Find where the given text appears and provide that cell's center as (x, y) coordinate. 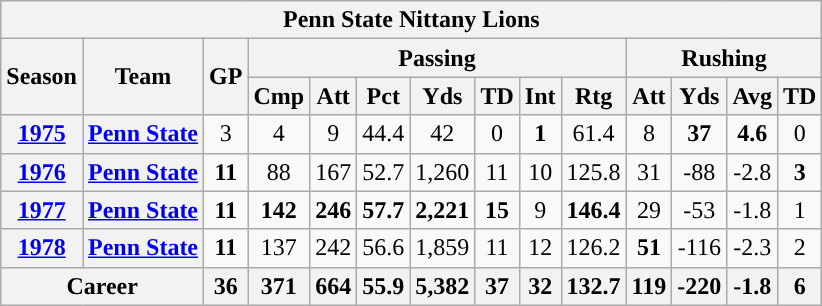
6 (800, 286)
119 (649, 286)
1977 (42, 210)
167 (334, 172)
55.9 (384, 286)
1978 (42, 248)
Passing (437, 58)
8 (649, 134)
246 (334, 210)
1,260 (442, 172)
125.8 (594, 172)
-220 (700, 286)
44.4 (384, 134)
51 (649, 248)
56.6 (384, 248)
-116 (700, 248)
Rtg (594, 96)
Penn State Nittany Lions (412, 20)
4 (279, 134)
137 (279, 248)
31 (649, 172)
88 (279, 172)
61.4 (594, 134)
142 (279, 210)
1975 (42, 134)
42 (442, 134)
-2.3 (752, 248)
242 (334, 248)
32 (540, 286)
GP (226, 77)
146.4 (594, 210)
57.7 (384, 210)
Avg (752, 96)
2,221 (442, 210)
371 (279, 286)
664 (334, 286)
-88 (700, 172)
36 (226, 286)
4.6 (752, 134)
5,382 (442, 286)
Team (142, 77)
Cmp (279, 96)
15 (497, 210)
52.7 (384, 172)
132.7 (594, 286)
Rushing (724, 58)
126.2 (594, 248)
-2.8 (752, 172)
1976 (42, 172)
-53 (700, 210)
1,859 (442, 248)
Season (42, 77)
Pct (384, 96)
Career (102, 286)
2 (800, 248)
29 (649, 210)
10 (540, 172)
12 (540, 248)
Int (540, 96)
